Scan for the cell matching the given text and deliver its (x, y) coordinate at center. 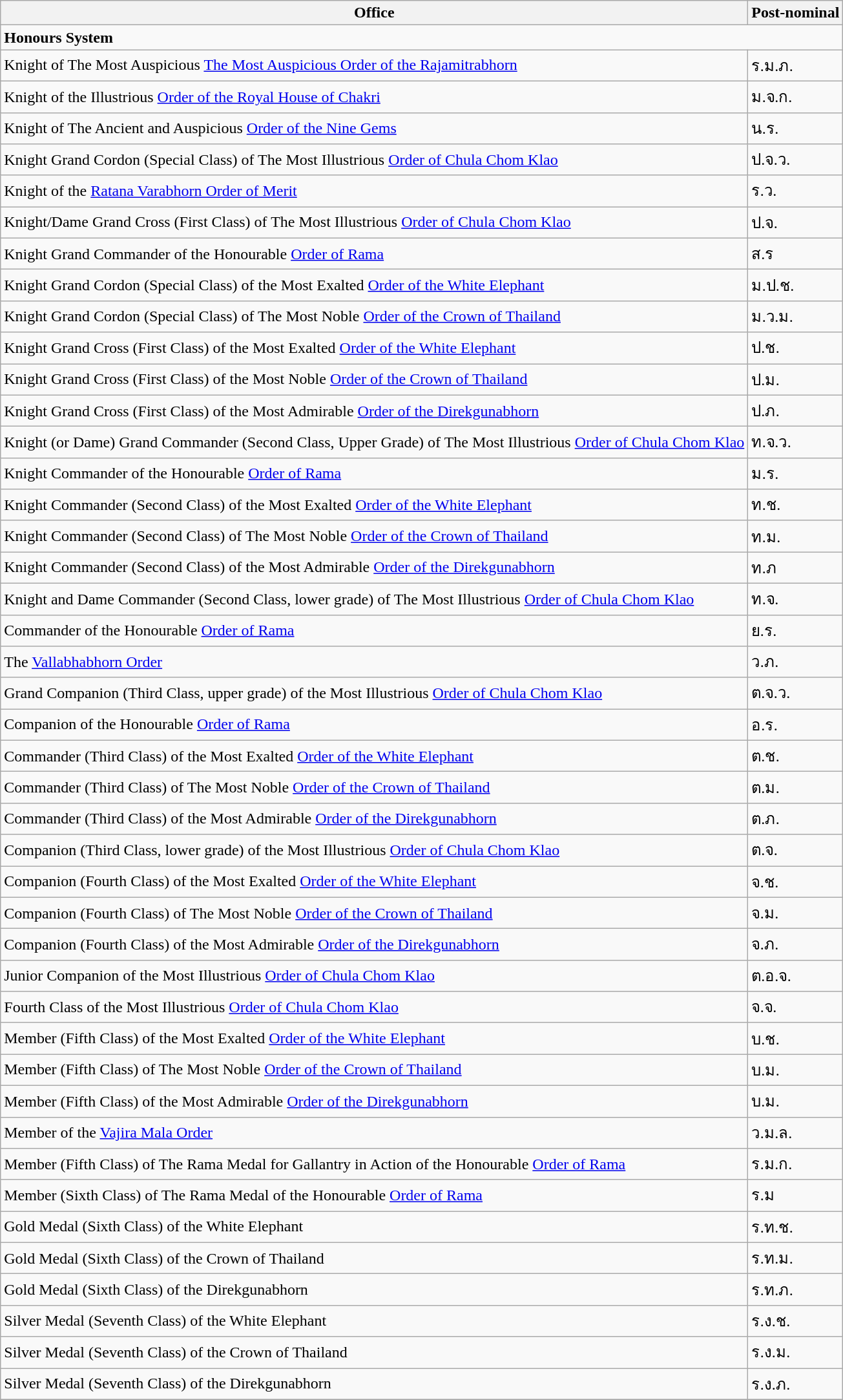
ต.ภ. (796, 818)
ต.อ.จ. (796, 976)
Knight Commander of the Honourable Order of Rama (375, 473)
ป.ม. (796, 379)
Knight Grand Commander of the Honourable Order of Rama (375, 253)
Member (Fifth Class) of the Most Admirable Order of the Direkgunabhorn (375, 1101)
ป.จ. (796, 222)
Commander (Third Class) of the Most Exalted Order of the White Elephant (375, 756)
ม.จ.ก. (796, 97)
Knight (or Dame) Grand Commander (Second Class, Upper Grade) of The Most Illustrious Order of Chula Chom Klao (375, 442)
Knight Grand Cross (First Class) of the Most Admirable Order of the Direkgunabhorn (375, 411)
Knight of the Ratana Varabhorn Order of Merit (375, 191)
Companion of the Honourable Order of Rama (375, 725)
ป.จ.ว. (796, 160)
ร.ง.ม. (796, 1352)
ม.ว.ม. (796, 317)
จ.ภ. (796, 945)
ท.จ. (796, 599)
ท.ช. (796, 505)
Commander of the Honourable Order of Rama (375, 631)
Post-nominal (796, 13)
ร.ง.ช. (796, 1321)
Knight Grand Cordon (Special Class) of the Most Exalted Order of the White Elephant (375, 286)
ร.ม.ก. (796, 1165)
Member (Fifth Class) of The Most Noble Order of the Crown of Thailand (375, 1070)
Office (375, 13)
Silver Medal (Seventh Class) of the Crown of Thailand (375, 1352)
Knight of The Most Auspicious The Most Auspicious Order of the Rajamitrabhorn (375, 66)
จ.จ. (796, 1007)
ร.ท.ม. (796, 1258)
ร.ง.ภ. (796, 1383)
Knight Commander (Second Class) of the Most Exalted Order of the White Elephant (375, 505)
ต.ช. (796, 756)
ร.ท.ภ. (796, 1290)
Knight/Dame Grand Cross (First Class) of The Most Illustrious Order of Chula Chom Klao (375, 222)
ร.ว. (796, 191)
Knight Grand Cordon (Special Class) of The Most Illustrious Order of Chula Chom Klao (375, 160)
Grand Companion (Third Class, upper grade) of the Most Illustrious Order of Chula Chom Klao (375, 693)
Companion (Third Class, lower grade) of the Most Illustrious Order of Chula Chom Klao (375, 851)
Knight Commander (Second Class) of The Most Noble Order of the Crown of Thailand (375, 536)
Member (Sixth Class) of The Rama Medal of the Honourable Order of Rama (375, 1196)
ม.ป.ช. (796, 286)
ร.ท.ช. (796, 1227)
Junior Companion of the Most Illustrious Order of Chula Chom Klao (375, 976)
Knight Grand Cordon (Special Class) of The Most Noble Order of the Crown of Thailand (375, 317)
ท.ม. (796, 536)
ร.ม.ภ. (796, 66)
ต.จ.ว. (796, 693)
Member (Fifth Class) of The Rama Medal for Gallantry in Action of the Honourable Order of Rama (375, 1165)
Silver Medal (Seventh Class) of the White Elephant (375, 1321)
ว.ม.ล. (796, 1132)
Companion (Fourth Class) of the Most Admirable Order of the Direkgunabhorn (375, 945)
Member (Fifth Class) of the Most Exalted Order of the White Elephant (375, 1038)
ป.ช. (796, 348)
Knight of The Ancient and Auspicious Order of the Nine Gems (375, 128)
อ.ร. (796, 725)
Knight Commander (Second Class) of the Most Admirable Order of the Direkgunabhorn (375, 567)
Gold Medal (Sixth Class) of the Direkgunabhorn (375, 1290)
ร.ม (796, 1196)
ต.จ. (796, 851)
จ.ช. (796, 882)
ว.ภ. (796, 662)
ย.ร. (796, 631)
Commander (Third Class) of the Most Admirable Order of the Direkgunabhorn (375, 818)
Honours System (422, 37)
Knight and Dame Commander (Second Class, lower grade) of The Most Illustrious Order of Chula Chom Klao (375, 599)
Gold Medal (Sixth Class) of the Crown of Thailand (375, 1258)
ต.ม. (796, 787)
Knight of the Illustrious Order of the Royal House of Chakri (375, 97)
Fourth Class of the Most Illustrious Order of Chula Chom Klao (375, 1007)
Gold Medal (Sixth Class) of the White Elephant (375, 1227)
ท.จ.ว. (796, 442)
The Vallabhabhorn Order (375, 662)
ป.ภ. (796, 411)
บ.ช. (796, 1038)
จ.ม. (796, 913)
ท.ภ (796, 567)
Commander (Third Class) of The Most Noble Order of the Crown of Thailand (375, 787)
Companion (Fourth Class) of the Most Exalted Order of the White Elephant (375, 882)
ม.ร. (796, 473)
Companion (Fourth Class) of The Most Noble Order of the Crown of Thailand (375, 913)
Member of the Vajira Mala Order (375, 1132)
Knight Grand Cross (First Class) of the Most Noble Order of the Crown of Thailand (375, 379)
น.ร. (796, 128)
Knight Grand Cross (First Class) of the Most Exalted Order of the White Elephant (375, 348)
ส.ร (796, 253)
Silver Medal (Seventh Class) of the Direkgunabhorn (375, 1383)
